For the text-containing cell, return its midpoint in (x, y) coordinate format. 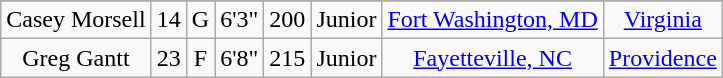
Fort Washington, MD (492, 20)
14 (168, 20)
Fayetteville, NC (492, 58)
Greg Gantt (76, 58)
23 (168, 58)
G (200, 20)
6'8" (240, 58)
Virginia (662, 20)
Providence (662, 58)
6'3" (240, 20)
200 (288, 20)
215 (288, 58)
Casey Morsell (76, 20)
F (200, 58)
